Return [X, Y] of the center of cell containing provided text 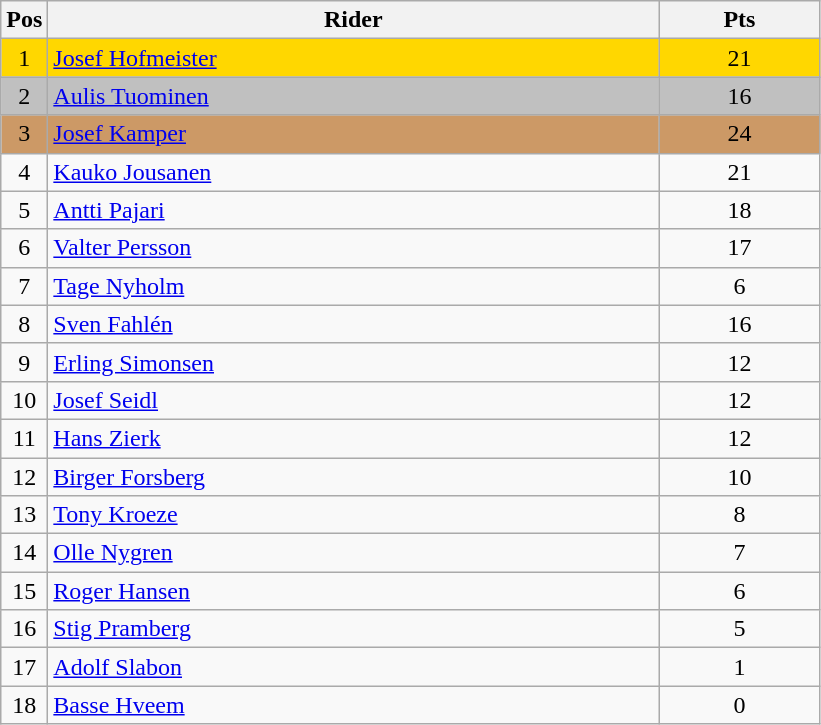
3 [24, 134]
Adolf Slabon [354, 667]
13 [24, 515]
Hans Zierk [354, 438]
Olle Nygren [354, 553]
Sven Fahlén [354, 324]
9 [24, 362]
Antti Pajari [354, 210]
Aulis Tuominen [354, 96]
24 [740, 134]
15 [24, 591]
Kauko Jousanen [354, 172]
0 [740, 705]
Birger Forsberg [354, 477]
Josef Hofmeister [354, 58]
Rider [354, 20]
11 [24, 438]
Stig Pramberg [354, 629]
Tony Kroeze [354, 515]
Pos [24, 20]
Basse Hveem [354, 705]
4 [24, 172]
14 [24, 553]
Tage Nyholm [354, 286]
Erling Simonsen [354, 362]
Josef Seidl [354, 400]
2 [24, 96]
Pts [740, 20]
Roger Hansen [354, 591]
Josef Kamper [354, 134]
Valter Persson [354, 248]
